Return [X, Y] of the center of cell containing provided text 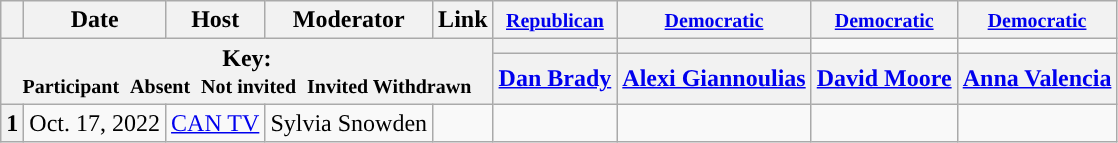
Moderator [349, 20]
Sylvia Snowden [349, 123]
Key: Participant Absent Not invited Invited Withdrawn [247, 72]
Republican [555, 20]
Anna Valencia [1037, 78]
Link [463, 20]
1 [12, 123]
Host [216, 20]
Alexi Giannoulias [714, 78]
David Moore [884, 78]
Oct. 17, 2022 [95, 123]
CAN TV [216, 123]
Date [95, 20]
Dan Brady [555, 78]
